Output the (x, y) coordinate of the center of the cell containing the given text.  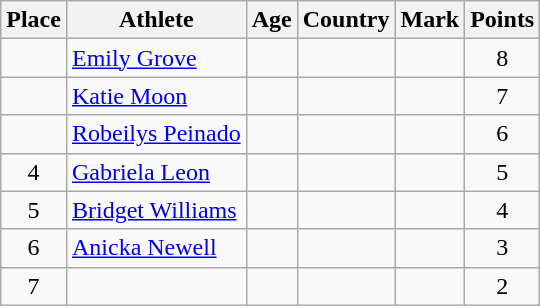
Katie Moon (156, 96)
2 (502, 286)
Bridget Williams (156, 210)
Gabriela Leon (156, 172)
Place (34, 20)
Robeilys Peinado (156, 134)
Emily Grove (156, 58)
3 (502, 248)
Athlete (156, 20)
8 (502, 58)
Anicka Newell (156, 248)
Mark (430, 20)
Points (502, 20)
Country (346, 20)
Age (272, 20)
